Detect which cell encompasses the target text, then output its [X, Y] center coordinate. 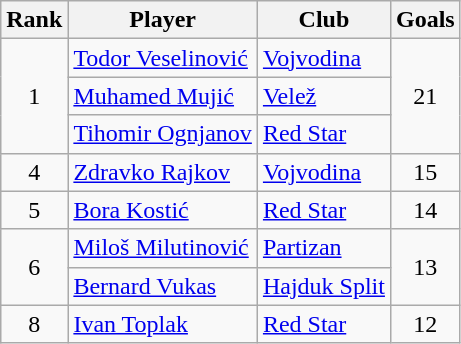
Bernard Vukas [163, 286]
Ivan Toplak [163, 324]
Velež [324, 96]
Partizan [324, 248]
Miloš Milutinović [163, 248]
12 [425, 324]
Todor Veselinović [163, 58]
5 [34, 210]
Player [163, 20]
Muhamed Mujić [163, 96]
Goals [425, 20]
Tihomir Ognjanov [163, 134]
Zdravko Rajkov [163, 172]
6 [34, 267]
13 [425, 267]
21 [425, 96]
8 [34, 324]
Rank [34, 20]
Hajduk Split [324, 286]
15 [425, 172]
14 [425, 210]
4 [34, 172]
Bora Kostić [163, 210]
1 [34, 96]
Club [324, 20]
